Locate the cell with the specified text and output its [X, Y] center coordinate. 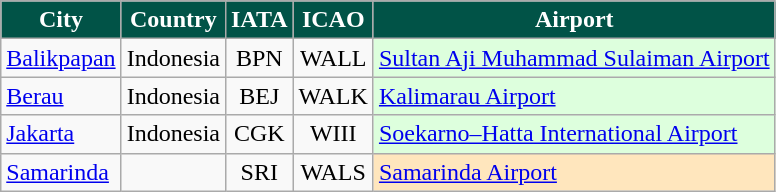
Jakarta [61, 134]
BEJ [259, 96]
Airport [574, 20]
WALS [333, 172]
City [61, 20]
Country [173, 20]
WALK [333, 96]
ICAO [333, 20]
Sultan Aji Muhammad Sulaiman Airport [574, 58]
Balikpapan [61, 58]
Soekarno–Hatta International Airport [574, 134]
Berau [61, 96]
IATA [259, 20]
Kalimarau Airport [574, 96]
WIII [333, 134]
CGK [259, 134]
BPN [259, 58]
Samarinda [61, 172]
Samarinda Airport [574, 172]
SRI [259, 172]
WALL [333, 58]
